Extract the [X, Y] coordinate from the center of the cell holding the provided text.  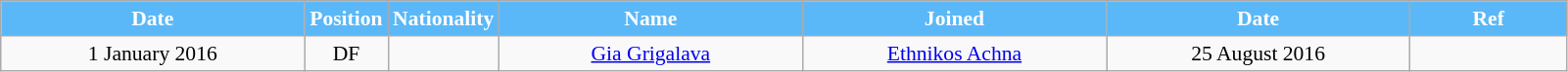
Joined [954, 18]
Ref [1489, 18]
25 August 2016 [1259, 54]
Nationality [443, 18]
Ethnikos Achna [954, 54]
Position [347, 18]
1 January 2016 [153, 54]
Gia Grigalava [650, 54]
Name [650, 18]
DF [347, 54]
